Provide the (X, Y) coordinate of the cell's center where the given text is located.  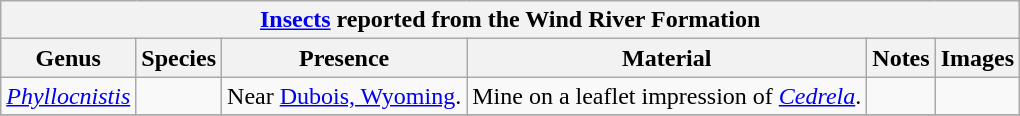
Genus (68, 58)
Insects reported from the Wind River Formation (510, 20)
Phyllocnistis (68, 96)
Presence (344, 58)
Images (977, 58)
Species (179, 58)
Material (667, 58)
Notes (901, 58)
Near Dubois, Wyoming. (344, 96)
Mine on a leaflet impression of Cedrela. (667, 96)
